Provide the [x, y] coordinate of the cell's center where the given text is located.  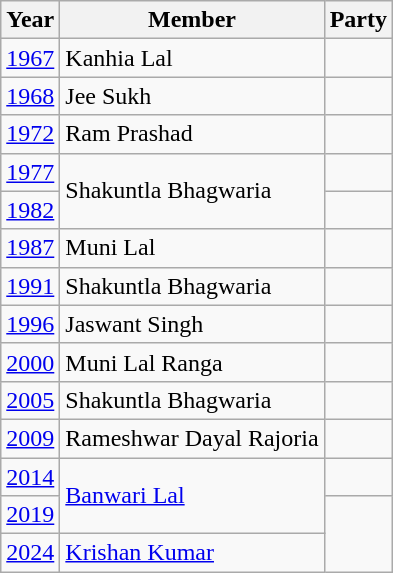
1968 [30, 96]
1996 [30, 324]
2000 [30, 362]
Member [192, 20]
Rameshwar Dayal Rajoria [192, 438]
2014 [30, 477]
1991 [30, 286]
Year [30, 20]
2009 [30, 438]
1967 [30, 58]
1977 [30, 172]
1987 [30, 248]
Jee Sukh [192, 96]
Muni Lal [192, 248]
2019 [30, 515]
Jaswant Singh [192, 324]
Kanhia Lal [192, 58]
Ram Prashad [192, 134]
Banwari Lal [192, 496]
2024 [30, 553]
Party [358, 20]
1982 [30, 210]
1972 [30, 134]
2005 [30, 400]
Krishan Kumar [192, 553]
Muni Lal Ranga [192, 362]
